From the cell containing the given text, extract its center point as [X, Y] coordinate. 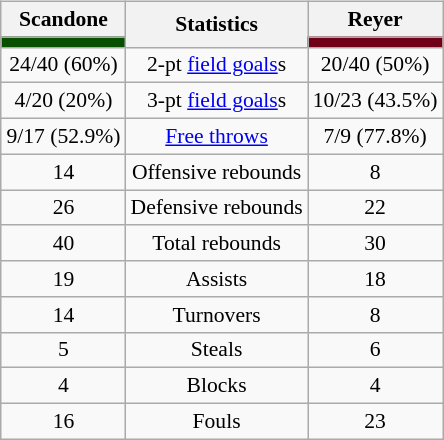
Scandone [63, 19]
6 [376, 350]
Offensive rebounds [216, 172]
5 [63, 350]
Total rebounds [216, 243]
Assists [216, 279]
3-pt field goalss [216, 101]
23 [376, 421]
26 [63, 208]
24/40 (60%) [63, 65]
22 [376, 208]
7/9 (77.8%) [376, 136]
30 [376, 243]
Free throws [216, 136]
9/17 (52.9%) [63, 136]
Turnovers [216, 314]
20/40 (50%) [376, 65]
2-pt field goalss [216, 65]
Defensive rebounds [216, 208]
19 [63, 279]
Fouls [216, 421]
4/20 (20%) [63, 101]
16 [63, 421]
18 [376, 279]
Blocks [216, 386]
40 [63, 243]
Steals [216, 350]
Statistics [216, 24]
Reyer [376, 19]
10/23 (43.5%) [376, 101]
